Return (X, Y) of the center of cell containing provided text 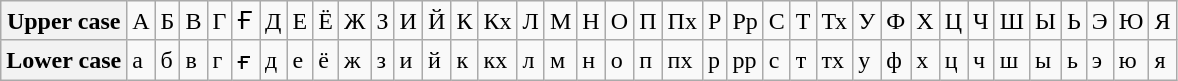
кх (498, 60)
Upper case (64, 21)
ғ (246, 60)
С (776, 21)
ц (953, 60)
я (1162, 60)
Ж (354, 21)
Й (436, 21)
Е (300, 21)
ч (982, 60)
в (194, 60)
д (274, 60)
Lower case (64, 60)
Т (803, 21)
ё (326, 60)
Ю (1131, 21)
О (619, 21)
Я (1162, 21)
х (925, 60)
В (194, 21)
п (648, 60)
у (867, 60)
ь (1074, 60)
е (300, 60)
тх (834, 60)
пх (682, 60)
Пх (682, 21)
н (591, 60)
Ш (1012, 21)
К (464, 21)
м (560, 60)
а (141, 60)
Н (591, 21)
Д (274, 21)
И (408, 21)
Г (220, 21)
А (141, 21)
к (464, 60)
Рр (745, 21)
Ц (953, 21)
Б (168, 21)
рр (745, 60)
с (776, 60)
Ғ (246, 21)
Ф (896, 21)
Х (925, 21)
Р (714, 21)
Ь (1074, 21)
Кх (498, 21)
р (714, 60)
Ч (982, 21)
э (1100, 60)
й (436, 60)
т (803, 60)
У (867, 21)
М (560, 21)
з (382, 60)
Л (530, 21)
Тх (834, 21)
Ё (326, 21)
б (168, 60)
ы (1045, 60)
З (382, 21)
о (619, 60)
Э (1100, 21)
и (408, 60)
ш (1012, 60)
ж (354, 60)
Ы (1045, 21)
ю (1131, 60)
г (220, 60)
ф (896, 60)
л (530, 60)
П (648, 21)
